For the text-containing cell, return its midpoint in [X, Y] coordinate format. 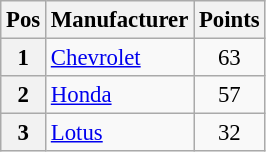
57 [230, 95]
Honda [120, 95]
Chevrolet [120, 58]
2 [24, 95]
Points [230, 20]
3 [24, 133]
Manufacturer [120, 20]
1 [24, 58]
63 [230, 58]
Pos [24, 20]
Lotus [120, 133]
32 [230, 133]
